Scan for the cell matching the given text and deliver its [X, Y] coordinate at center. 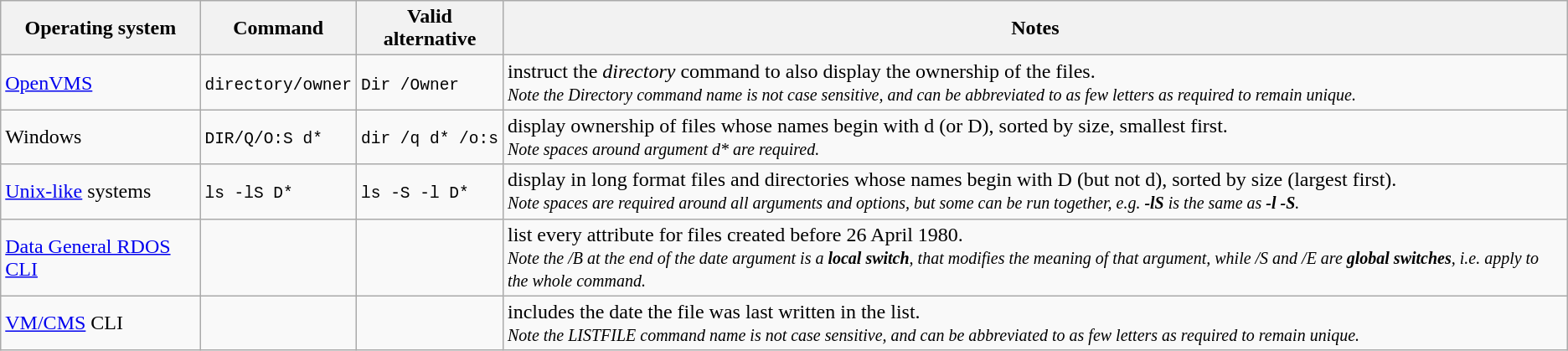
Unix-like systems [101, 191]
Command [278, 28]
OpenVMS [101, 82]
Valid alternative [431, 28]
VM/CMS CLI [101, 323]
dir /q d* /o:s [431, 137]
Operating system [101, 28]
Data General RDOS CLI [101, 257]
DIR/Q/O:S d* [278, 137]
Dir /Owner [431, 82]
ls -S -l D* [431, 191]
display ownership of files whose names begin with d (or D), sorted by size, smallest first.Note spaces around argument d* are required. [1035, 137]
Windows [101, 137]
directory/owner [278, 82]
ls -lS D* [278, 191]
Notes [1035, 28]
